Find where the given text appears and provide that cell's center as [X, Y] coordinate. 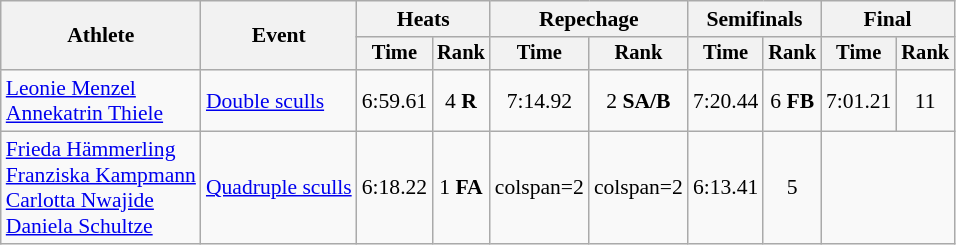
5 [792, 188]
6:13.41 [726, 188]
Event [279, 36]
1 FA [461, 188]
Final [888, 19]
7:14.92 [540, 100]
2 SA/B [638, 100]
6 FB [792, 100]
6:18.22 [394, 188]
Athlete [101, 36]
7:20.44 [726, 100]
6:59.61 [394, 100]
7:01.21 [858, 100]
4 R [461, 100]
Frieda HämmerlingFranziska KampmannCarlotta NwajideDaniela Schultze [101, 188]
Semifinals [754, 19]
Leonie MenzelAnnekatrin Thiele [101, 100]
Heats [424, 19]
Repechage [589, 19]
Quadruple sculls [279, 188]
Double sculls [279, 100]
11 [925, 100]
